Output the (x, y) coordinate of the center of the cell containing the given text.  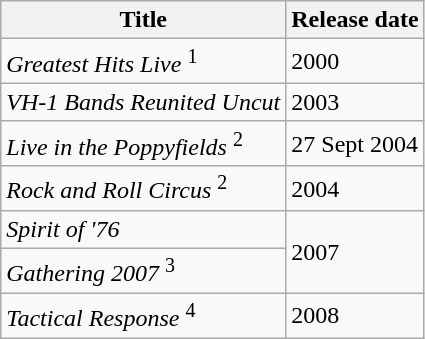
Title (144, 20)
Spirit of '76 (144, 230)
Gathering 2007 3 (144, 272)
2003 (355, 102)
2000 (355, 62)
Release date (355, 20)
27 Sept 2004 (355, 144)
2007 (355, 252)
Greatest Hits Live 1 (144, 62)
2008 (355, 316)
Live in the Poppyfields 2 (144, 144)
Rock and Roll Circus 2 (144, 188)
2004 (355, 188)
VH-1 Bands Reunited Uncut (144, 102)
Tactical Response 4 (144, 316)
